For the text-containing cell, return its midpoint in (X, Y) coordinate format. 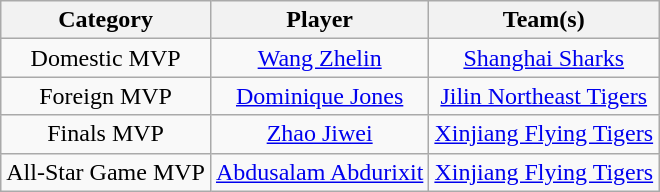
Zhao Jiwei (319, 134)
Foreign MVP (106, 96)
Category (106, 20)
Shanghai Sharks (544, 58)
Abdusalam Abdurixit (319, 172)
Domestic MVP (106, 58)
All-Star Game MVP (106, 172)
Team(s) (544, 20)
Dominique Jones (319, 96)
Jilin Northeast Tigers (544, 96)
Finals MVP (106, 134)
Player (319, 20)
Wang Zhelin (319, 58)
